Extract the (X, Y) coordinate from the center of the cell holding the provided text.  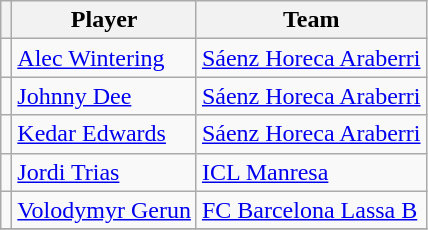
Player (104, 20)
Kedar Edwards (104, 134)
Volodymyr Gerun (104, 210)
ICL Manresa (311, 172)
Jordi Trias (104, 172)
Johnny Dee (104, 96)
Alec Wintering (104, 58)
FC Barcelona Lassa B (311, 210)
Team (311, 20)
